Provide the (x, y) coordinate of the cell's center where the given text is located.  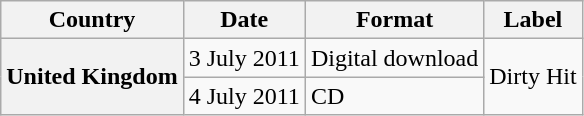
Digital download (394, 58)
CD (394, 96)
United Kingdom (92, 77)
Country (92, 20)
Date (244, 20)
Label (533, 20)
Format (394, 20)
3 July 2011 (244, 58)
Dirty Hit (533, 77)
4 July 2011 (244, 96)
